Provide the [x, y] coordinate of the cell's center where the given text is located.  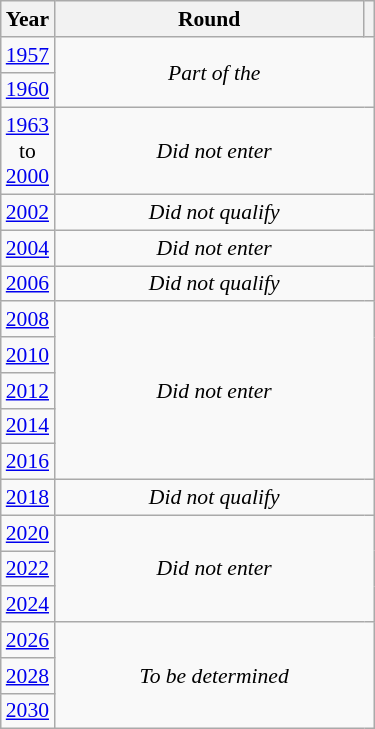
To be determined [214, 676]
2014 [28, 426]
2012 [28, 391]
2024 [28, 605]
2022 [28, 569]
2018 [28, 498]
2008 [28, 320]
1963to2000 [28, 152]
2016 [28, 462]
Year [28, 19]
Part of the [214, 72]
2006 [28, 284]
Round [209, 19]
2030 [28, 711]
1960 [28, 90]
2010 [28, 355]
2026 [28, 640]
1957 [28, 55]
2020 [28, 533]
2028 [28, 676]
2002 [28, 213]
2004 [28, 248]
